From the cell containing the given text, extract its center point as [X, Y] coordinate. 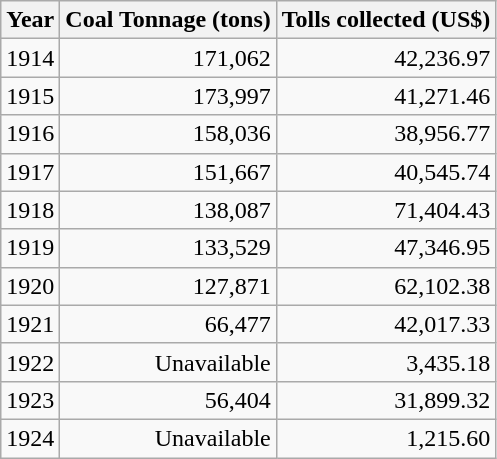
138,087 [168, 210]
158,036 [168, 134]
Year [30, 20]
127,871 [168, 286]
56,404 [168, 400]
1,215.60 [386, 438]
171,062 [168, 58]
1924 [30, 438]
66,477 [168, 324]
3,435.18 [386, 362]
42,236.97 [386, 58]
40,545.74 [386, 172]
1922 [30, 362]
42,017.33 [386, 324]
Tolls collected (US$) [386, 20]
1916 [30, 134]
173,997 [168, 96]
1920 [30, 286]
41,271.46 [386, 96]
38,956.77 [386, 134]
31,899.32 [386, 400]
62,102.38 [386, 286]
47,346.95 [386, 248]
71,404.43 [386, 210]
1921 [30, 324]
1923 [30, 400]
1914 [30, 58]
133,529 [168, 248]
151,667 [168, 172]
1915 [30, 96]
1917 [30, 172]
1918 [30, 210]
1919 [30, 248]
Coal Tonnage (tons) [168, 20]
